For the text-containing cell, return its midpoint in [x, y] coordinate format. 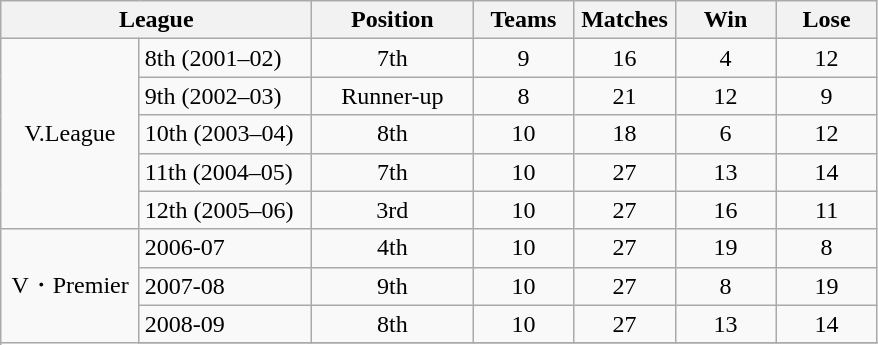
Win [726, 20]
Lose [826, 20]
10th (2003–04) [225, 134]
League [156, 20]
2008-09 [225, 324]
21 [624, 96]
18 [624, 134]
Teams [524, 20]
11th (2004–05) [225, 172]
9th [392, 286]
9th (2002–03) [225, 96]
2006-07 [225, 248]
12th (2005–06) [225, 210]
3rd [392, 210]
11 [826, 210]
V.League [70, 134]
8th (2001–02) [225, 58]
2007-08 [225, 286]
Runner-up [392, 96]
4th [392, 248]
Position [392, 20]
V・Premier [70, 286]
Matches [624, 20]
6 [726, 134]
4 [726, 58]
